Search for the cell housing the specified text and yield its [x, y] center coordinate. 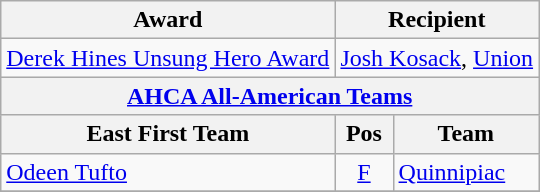
East First Team [168, 134]
AHCA All-American Teams [270, 96]
Josh Kosack, Union [437, 58]
Award [168, 20]
Derek Hines Unsung Hero Award [168, 58]
Recipient [437, 20]
Pos [364, 134]
Team [466, 134]
Odeen Tufto [168, 172]
F [364, 172]
Quinnipiac [466, 172]
